Return (X, Y) of the center of cell containing provided text 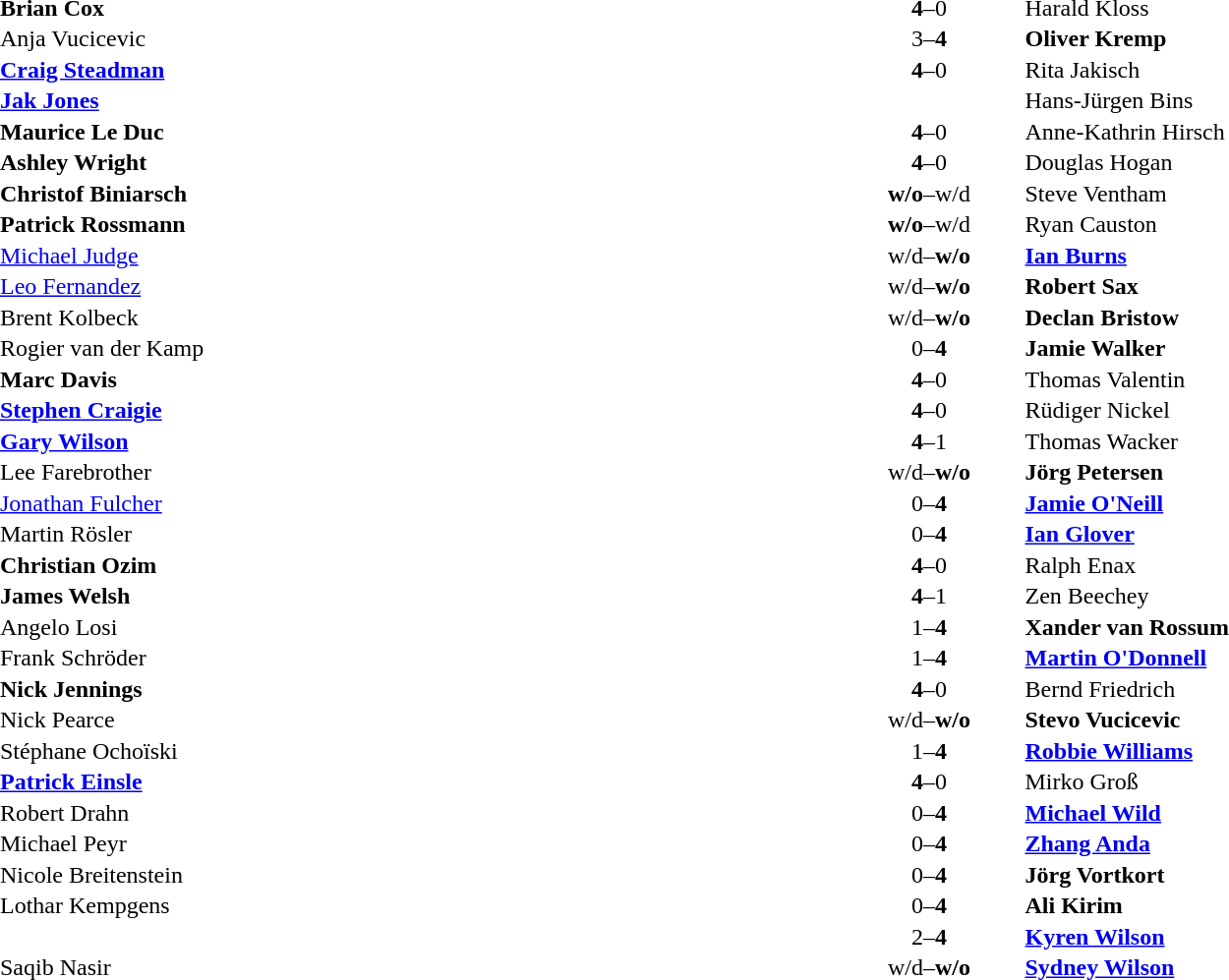
3–4 (928, 38)
2–4 (928, 937)
